Find where the given text appears and provide that cell's center as [X, Y] coordinate. 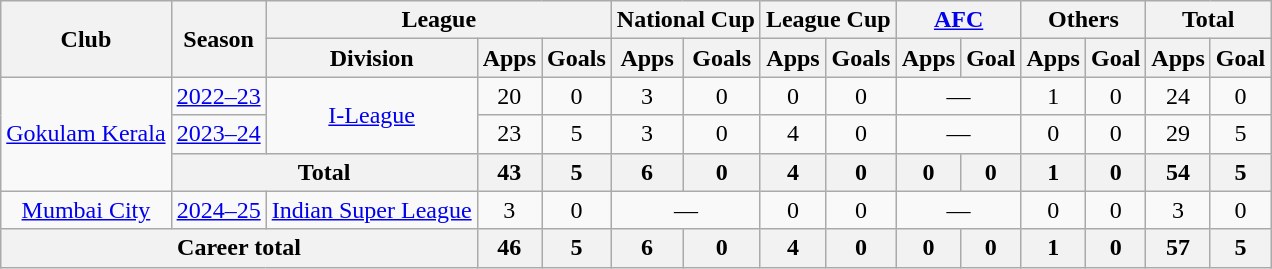
23 [509, 134]
Indian Super League [372, 210]
Gokulam Kerala [86, 134]
2022–23 [218, 96]
Mumbai City [86, 210]
League [438, 20]
2023–24 [218, 134]
20 [509, 96]
43 [509, 172]
AFC [958, 20]
I-League [372, 115]
54 [1178, 172]
League Cup [828, 20]
Career total [239, 248]
46 [509, 248]
24 [1178, 96]
57 [1178, 248]
29 [1178, 134]
Club [86, 39]
Season [218, 39]
2024–25 [218, 210]
Division [372, 58]
National Cup [686, 20]
Others [1084, 20]
